Locate the cell with the specified text and output its [X, Y] center coordinate. 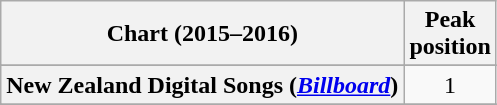
1 [450, 85]
New Zealand Digital Songs (Billboard) [202, 85]
Chart (2015–2016) [202, 34]
Peakposition [450, 34]
